Identify which cell holds the provided text, then report its [X, Y] central coordinate. 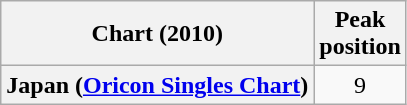
Chart (2010) [158, 34]
Peak position [360, 34]
Japan (Oricon Singles Chart) [158, 85]
9 [360, 85]
